Provide the [X, Y] coordinate of the cell's center where the given text is located.  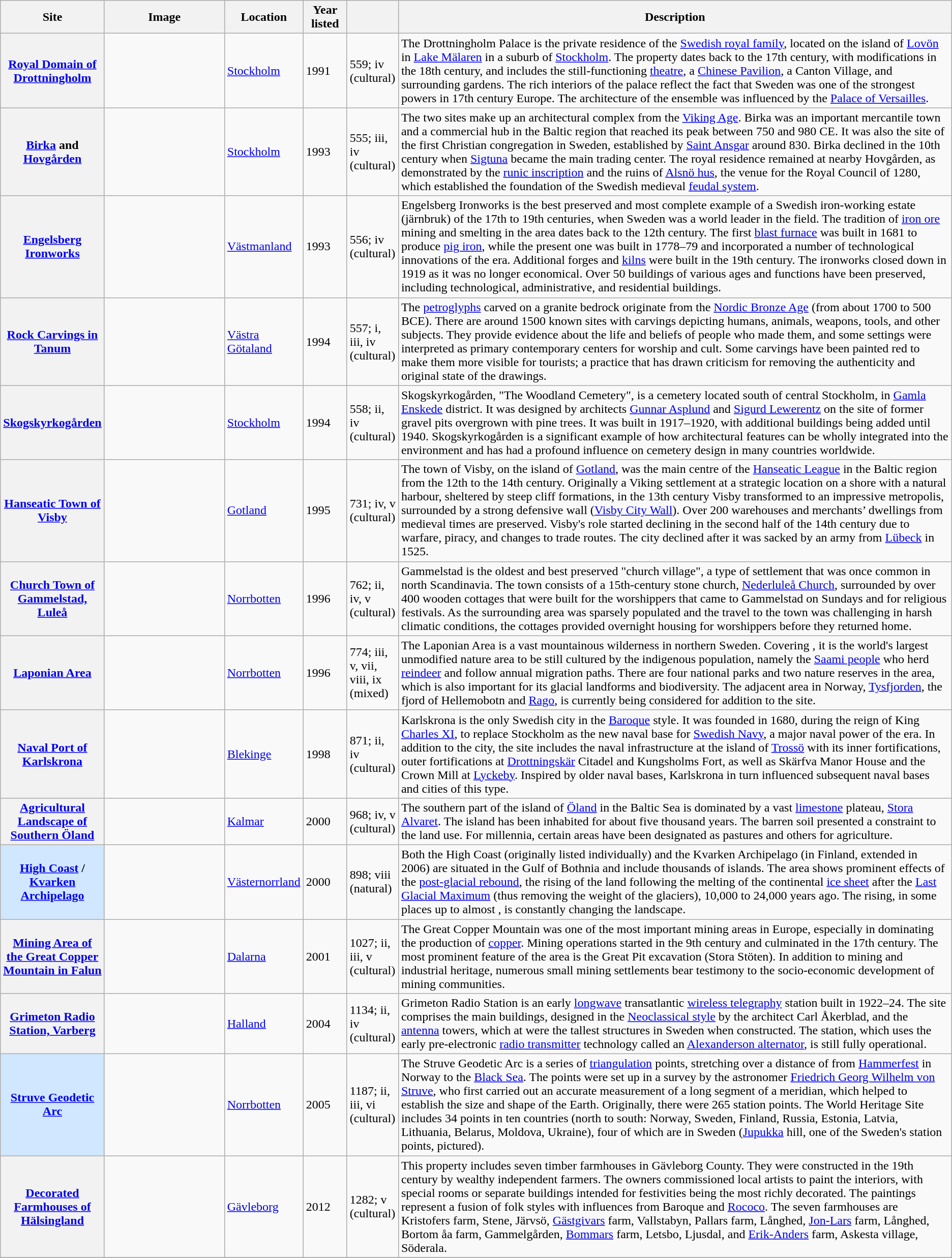
Halland [263, 1024]
1995 [325, 511]
774; iii, v, vii, viii, ix (mixed) [372, 673]
1134; ii, iv (cultural) [372, 1024]
Year listed [325, 17]
Rock Carvings in Tanum [52, 342]
Västernorrland [263, 882]
Mining Area of the Great Copper Mountain in Falun [52, 956]
2001 [325, 956]
Dalarna [263, 956]
559; iv (cultural) [372, 71]
Struve Geodetic Arc [52, 1105]
1187; ii, iii, vi (cultural) [372, 1105]
558; ii, iv (cultural) [372, 423]
2005 [325, 1105]
Naval Port of Karlskrona [52, 754]
Skogskyrkogården [52, 423]
Birka and Hovgården [52, 152]
731; iv, v (cultural) [372, 511]
Västmanland [263, 247]
1998 [325, 754]
1027; ii, iii, v (cultural) [372, 956]
968; iv, v (cultural) [372, 821]
Agricultural Landscape of Southern Öland [52, 821]
Engelsberg Ironworks [52, 247]
1282; v (cultural) [372, 1207]
Gävleborg [263, 1207]
1991 [325, 71]
Decorated Farmhouses of Hälsingland [52, 1207]
Laponian Area [52, 673]
898; viii (natural) [372, 882]
Image [164, 17]
762; ii, iv, v (cultural) [372, 598]
Location [263, 17]
Description [675, 17]
Kalmar [263, 821]
2004 [325, 1024]
2012 [325, 1207]
Royal Domain of Drottningholm [52, 71]
High Coast / Kvarken Archipelago [52, 882]
Hanseatic Town of Visby [52, 511]
555; iii, iv (cultural) [372, 152]
Site [52, 17]
Gotland [263, 511]
Church Town of Gammelstad, Luleå [52, 598]
871; ii, iv (cultural) [372, 754]
Grimeton Radio Station, Varberg [52, 1024]
Blekinge [263, 754]
556; iv (cultural) [372, 247]
557; i, iii, iv (cultural) [372, 342]
Västra Götaland [263, 342]
